Output the [X, Y] coordinate of the center of the cell containing the given text.  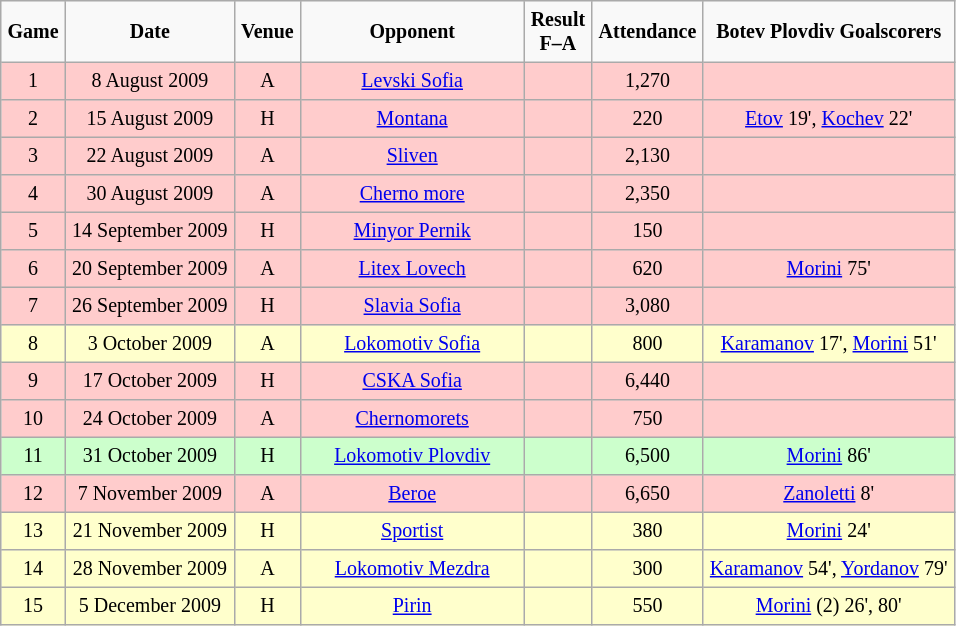
15 August 2009 [150, 119]
28 November 2009 [150, 569]
5 [34, 231]
6 [34, 269]
Etov 19', Kochev 22' [828, 119]
Botev Plovdiv Goalscorers [828, 32]
ResultF–A [558, 32]
550 [648, 606]
3 October 2009 [150, 344]
20 September 2009 [150, 269]
Date [150, 32]
Karamanov 17', Morini 51' [828, 344]
2,130 [648, 156]
Lokomotiv Sofia [412, 344]
17 October 2009 [150, 381]
Slavia Sofia [412, 306]
1 [34, 81]
30 August 2009 [150, 194]
Game [34, 32]
24 October 2009 [150, 419]
7 [34, 306]
1,270 [648, 81]
6,650 [648, 494]
Levski Sofia [412, 81]
Venue [267, 32]
Karamanov 54', Yordanov 79' [828, 569]
3,080 [648, 306]
8 August 2009 [150, 81]
Morini 24' [828, 531]
Cherno more [412, 194]
14 [34, 569]
Morini 75' [828, 269]
8 [34, 344]
26 September 2009 [150, 306]
9 [34, 381]
3 [34, 156]
Sportist [412, 531]
Lokomotiv Plovdiv [412, 456]
Attendance [648, 32]
Opponent [412, 32]
2 [34, 119]
150 [648, 231]
21 November 2009 [150, 531]
15 [34, 606]
13 [34, 531]
Zanoletti 8' [828, 494]
Lokomotiv Mezdra [412, 569]
Morini 86' [828, 456]
6,440 [648, 381]
Montana [412, 119]
7 November 2009 [150, 494]
Morini (2) 26', 80' [828, 606]
800 [648, 344]
5 December 2009 [150, 606]
31 October 2009 [150, 456]
300 [648, 569]
380 [648, 531]
CSKA Sofia [412, 381]
2,350 [648, 194]
22 August 2009 [150, 156]
Litex Lovech [412, 269]
6,500 [648, 456]
10 [34, 419]
12 [34, 494]
Minyor Pernik [412, 231]
220 [648, 119]
Chernomorets [412, 419]
Sliven [412, 156]
750 [648, 419]
11 [34, 456]
4 [34, 194]
14 September 2009 [150, 231]
Pirin [412, 606]
Beroe [412, 494]
620 [648, 269]
